Detect which cell encompasses the target text, then output its [X, Y] center coordinate. 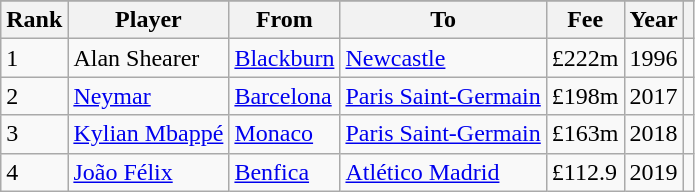
Blackburn [284, 58]
£198m [585, 96]
Atlético Madrid [443, 172]
3 [34, 134]
Neymar [148, 96]
2018 [654, 134]
Monaco [284, 134]
Fee [585, 20]
João Félix [148, 172]
2 [34, 96]
From [284, 20]
1996 [654, 58]
2019 [654, 172]
Year [654, 20]
Barcelona [284, 96]
1 [34, 58]
Benfica [284, 172]
2017 [654, 96]
Player [148, 20]
Rank [34, 20]
Kylian Mbappé [148, 134]
Alan Shearer [148, 58]
Newcastle [443, 58]
4 [34, 172]
£222m [585, 58]
To [443, 20]
£112.9 [585, 172]
£163m [585, 134]
